Search for the cell housing the specified text and yield its (x, y) center coordinate. 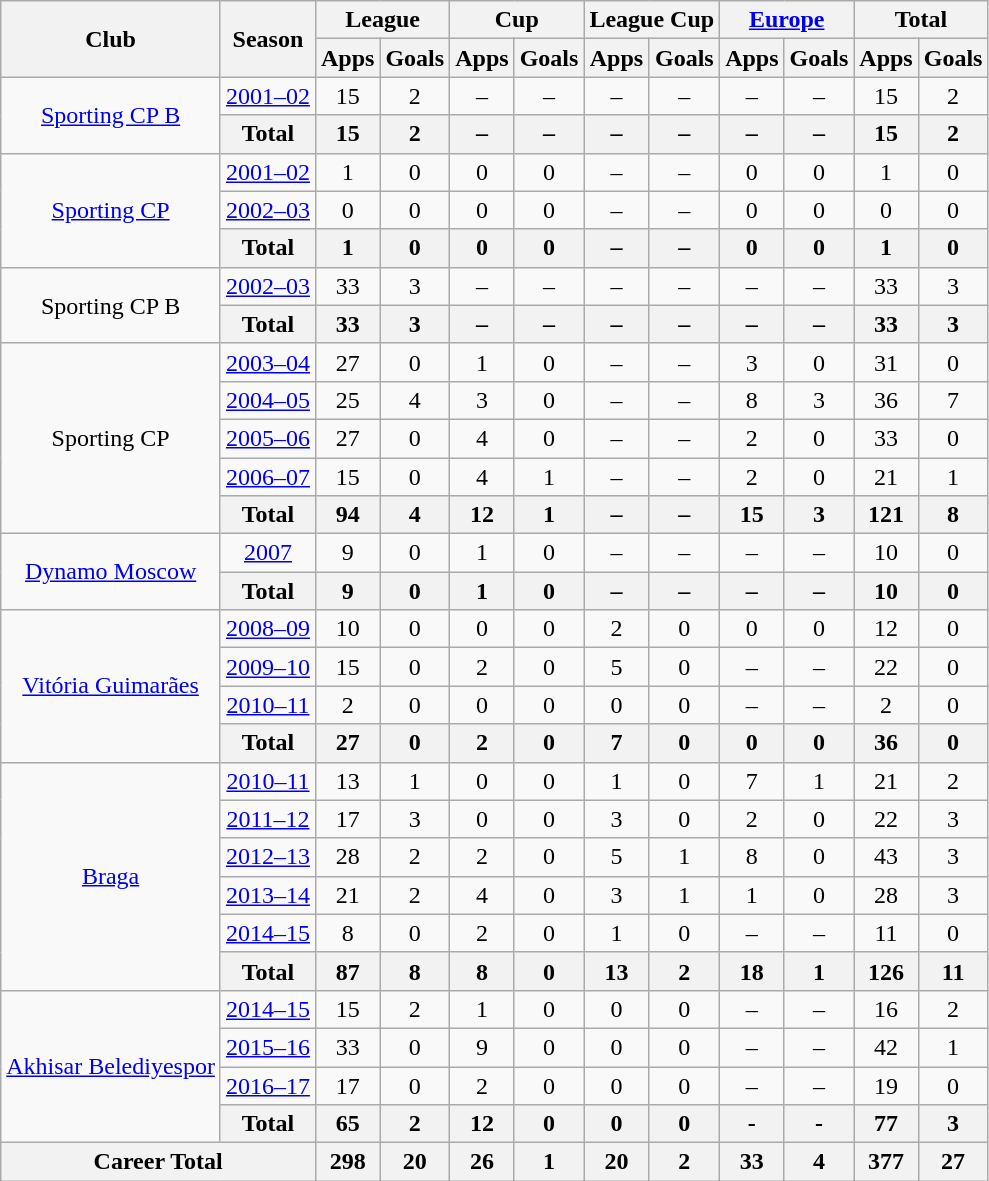
League (382, 20)
Cup (517, 20)
2005–06 (268, 438)
Club (111, 39)
2003–04 (268, 362)
43 (886, 857)
Braga (111, 876)
94 (347, 515)
Akhisar Belediyespor (111, 1066)
16 (886, 1009)
77 (886, 1124)
2015–16 (268, 1047)
Europe (787, 20)
87 (347, 971)
126 (886, 971)
2011–12 (268, 819)
2006–07 (268, 477)
Dynamo Moscow (111, 572)
2007 (268, 553)
Vitória Guimarães (111, 686)
League Cup (652, 20)
2004–05 (268, 400)
2013–14 (268, 895)
2009–10 (268, 667)
19 (886, 1085)
Season (268, 39)
298 (347, 1162)
377 (886, 1162)
Career Total (158, 1162)
42 (886, 1047)
2012–13 (268, 857)
31 (886, 362)
26 (482, 1162)
25 (347, 400)
65 (347, 1124)
18 (752, 971)
121 (886, 515)
2008–09 (268, 629)
2016–17 (268, 1085)
